Search for the cell housing the specified text and yield its [x, y] center coordinate. 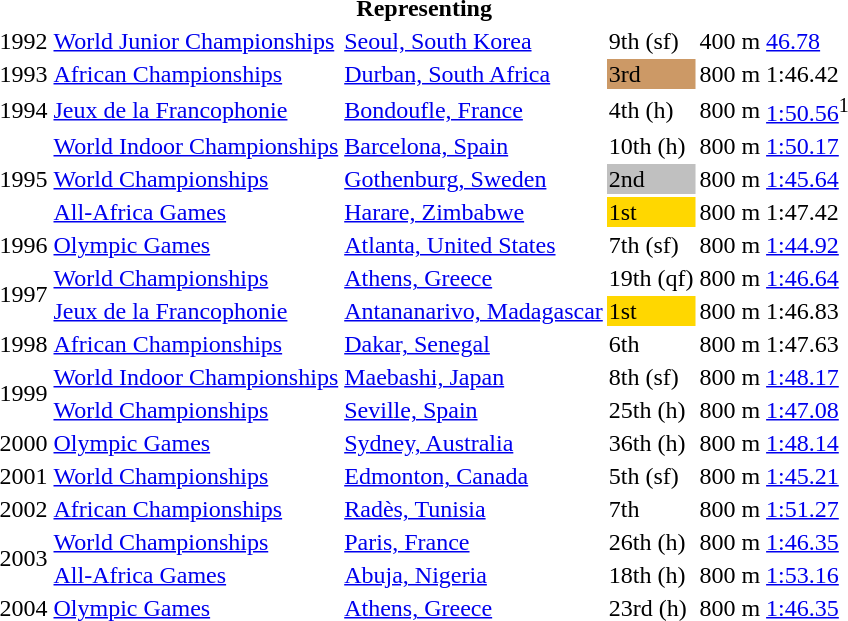
Seville, Spain [474, 410]
19th (qf) [651, 278]
9th (sf) [651, 41]
Edmonton, Canada [474, 476]
4th (h) [651, 110]
10th (h) [651, 146]
7th [651, 509]
Seoul, South Korea [474, 41]
Dakar, Senegal [474, 344]
Antananarivo, Madagascar [474, 311]
World Junior Championships [196, 41]
Abuja, Nigeria [474, 575]
Radès, Tunisia [474, 509]
Barcelona, Spain [474, 146]
Gothenburg, Sweden [474, 179]
400 m [730, 41]
Durban, South Africa [474, 74]
Paris, France [474, 542]
Bondoufle, France [474, 110]
Harare, Zimbabwe [474, 212]
3rd [651, 74]
5th (sf) [651, 476]
18th (h) [651, 575]
8th (sf) [651, 377]
26th (h) [651, 542]
6th [651, 344]
36th (h) [651, 443]
Atlanta, United States [474, 245]
25th (h) [651, 410]
7th (sf) [651, 245]
Sydney, Australia [474, 443]
Maebashi, Japan [474, 377]
2nd [651, 179]
Athens, Greece [474, 278]
